Find where the given text appears and provide that cell's center as (X, Y) coordinate. 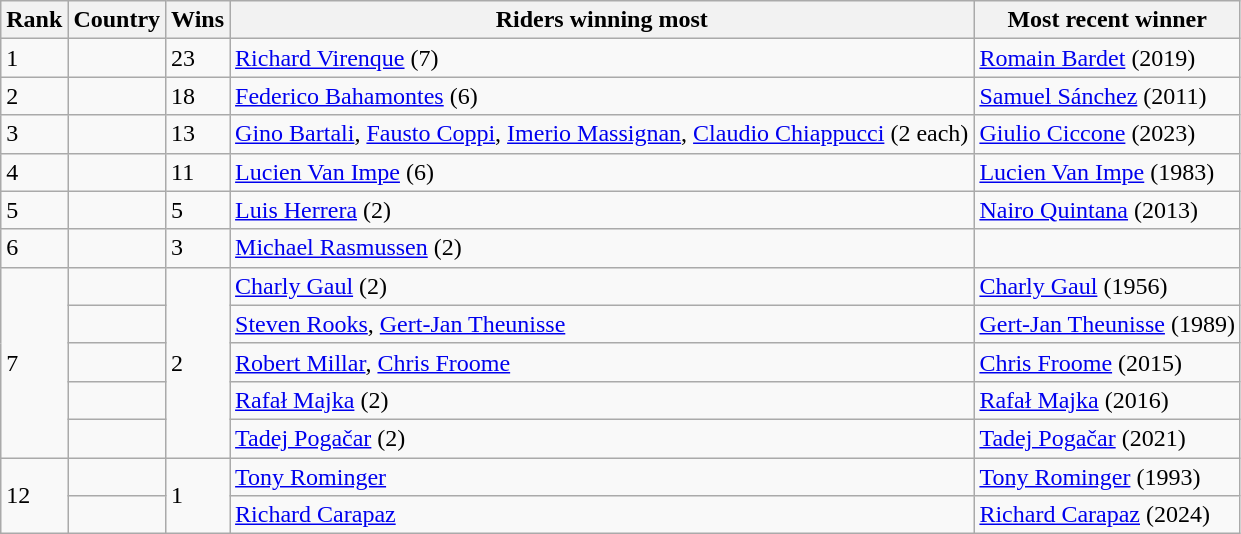
Rafał Majka (2016) (1108, 400)
Charly Gaul (2) (602, 286)
Gert-Jan Theunisse (1989) (1108, 324)
18 (198, 96)
12 (34, 496)
Richard Virenque (7) (602, 58)
Richard Carapaz (602, 515)
Samuel Sánchez (2011) (1108, 96)
Giulio Ciccone (2023) (1108, 134)
Rank (34, 20)
23 (198, 58)
Riders winning most (602, 20)
Robert Millar, Chris Froome (602, 362)
Tadej Pogačar (2) (602, 438)
13 (198, 134)
Romain Bardet (2019) (1108, 58)
Wins (198, 20)
Tadej Pogačar (2021) (1108, 438)
Lucien Van Impe (1983) (1108, 172)
Chris Froome (2015) (1108, 362)
Lucien Van Impe (6) (602, 172)
4 (34, 172)
Gino Bartali, Fausto Coppi, Imerio Massignan, Claudio Chiappucci (2 each) (602, 134)
Country (117, 20)
Most recent winner (1108, 20)
Steven Rooks, Gert-Jan Theunisse (602, 324)
Nairo Quintana (2013) (1108, 210)
Tony Rominger (1993) (1108, 477)
Luis Herrera (2) (602, 210)
6 (34, 248)
Federico Bahamontes (6) (602, 96)
Richard Carapaz (2024) (1108, 515)
7 (34, 362)
Rafał Majka (2) (602, 400)
Tony Rominger (602, 477)
Michael Rasmussen (2) (602, 248)
11 (198, 172)
Charly Gaul (1956) (1108, 286)
